Find where the given text appears and provide that cell's center as (X, Y) coordinate. 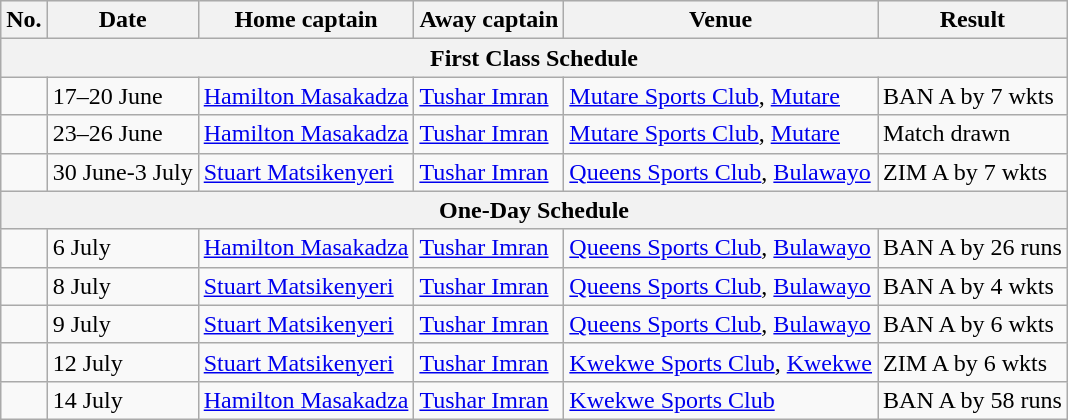
First Class Schedule (534, 58)
17–20 June (122, 96)
8 July (122, 286)
12 July (122, 362)
Venue (721, 20)
BAN A by 26 runs (973, 248)
BAN A by 4 wkts (973, 286)
ZIM A by 7 wkts (973, 172)
Away captain (489, 20)
One-Day Schedule (534, 210)
BAN A by 58 runs (973, 400)
Match drawn (973, 134)
Date (122, 20)
BAN A by 7 wkts (973, 96)
ZIM A by 6 wkts (973, 362)
Home captain (306, 20)
30 June-3 July (122, 172)
Result (973, 20)
No. (24, 20)
14 July (122, 400)
23–26 June (122, 134)
Kwekwe Sports Club, Kwekwe (721, 362)
BAN A by 6 wkts (973, 324)
9 July (122, 324)
Kwekwe Sports Club (721, 400)
6 July (122, 248)
